Pinpoint the cell where the given text exists, returning its (x, y) midpoint coordinate. 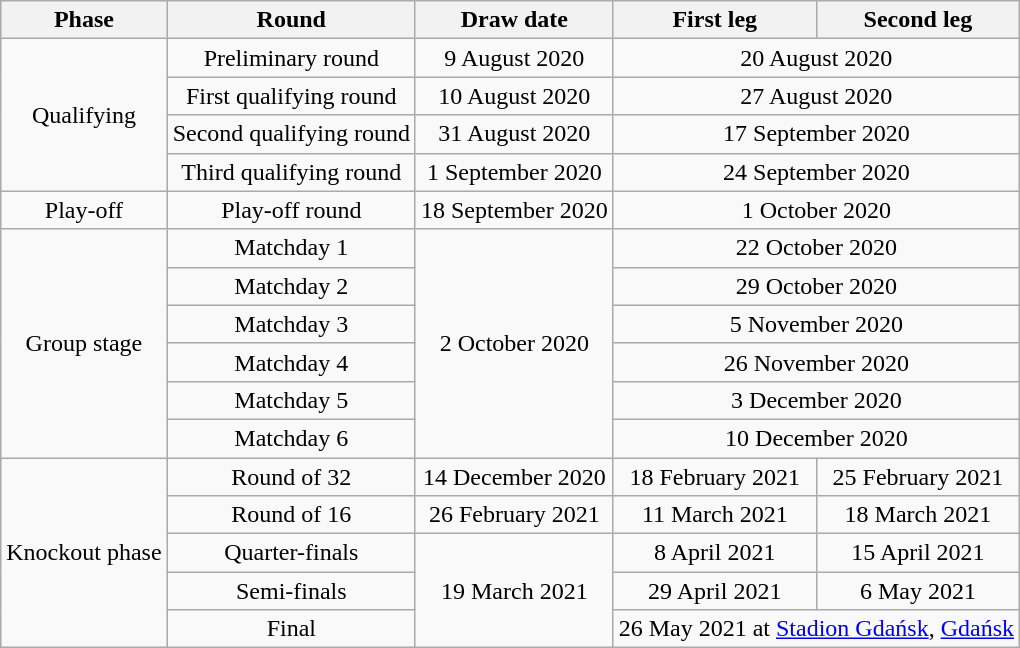
9 August 2020 (514, 58)
10 August 2020 (514, 96)
26 November 2020 (816, 362)
31 August 2020 (514, 134)
Play-off round (291, 210)
18 March 2021 (918, 515)
Preliminary round (291, 58)
22 October 2020 (816, 248)
Third qualifying round (291, 172)
20 August 2020 (816, 58)
Matchday 1 (291, 248)
Knockout phase (84, 553)
18 September 2020 (514, 210)
17 September 2020 (816, 134)
Round of 16 (291, 515)
Semi-finals (291, 591)
2 October 2020 (514, 343)
Matchday 3 (291, 324)
Matchday 4 (291, 362)
Quarter-finals (291, 553)
Play-off (84, 210)
Second qualifying round (291, 134)
8 April 2021 (714, 553)
19 March 2021 (514, 591)
6 May 2021 (918, 591)
Round of 32 (291, 477)
Final (291, 629)
1 October 2020 (816, 210)
27 August 2020 (816, 96)
Round (291, 20)
11 March 2021 (714, 515)
10 December 2020 (816, 438)
29 April 2021 (714, 591)
18 February 2021 (714, 477)
Second leg (918, 20)
Qualifying (84, 115)
Matchday 2 (291, 286)
24 September 2020 (816, 172)
5 November 2020 (816, 324)
First qualifying round (291, 96)
3 December 2020 (816, 400)
15 April 2021 (918, 553)
25 February 2021 (918, 477)
First leg (714, 20)
26 February 2021 (514, 515)
1 September 2020 (514, 172)
14 December 2020 (514, 477)
26 May 2021 at Stadion Gdańsk, Gdańsk (816, 629)
Phase (84, 20)
Matchday 5 (291, 400)
Draw date (514, 20)
29 October 2020 (816, 286)
Group stage (84, 343)
Matchday 6 (291, 438)
